Return the [x, y] coordinate for the center point of the cell that contains the specified text.  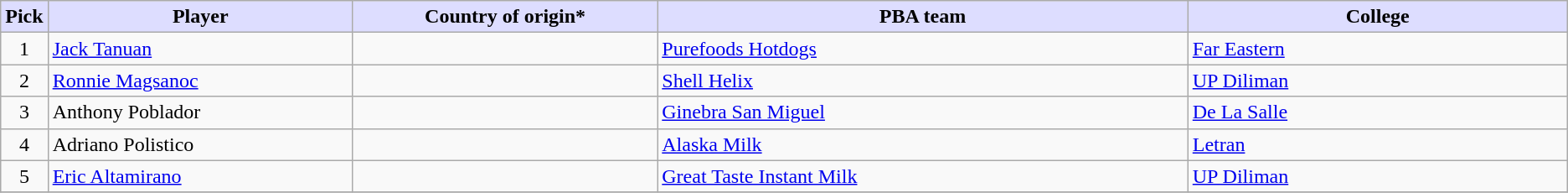
Jack Tanuan [200, 49]
5 [24, 176]
Shell Helix [923, 81]
Player [200, 17]
Letran [1377, 144]
Purefoods Hotdogs [923, 49]
Anthony Poblador [200, 112]
Eric Altamirano [200, 176]
College [1377, 17]
Far Eastern [1377, 49]
PBA team [923, 17]
4 [24, 144]
Great Taste Instant Milk [923, 176]
Country of origin* [504, 17]
Ginebra San Miguel [923, 112]
3 [24, 112]
Adriano Polistico [200, 144]
Alaska Milk [923, 144]
2 [24, 81]
Ronnie Magsanoc [200, 81]
De La Salle [1377, 112]
Pick [24, 17]
1 [24, 49]
